Return [x, y] of the center of cell containing provided text 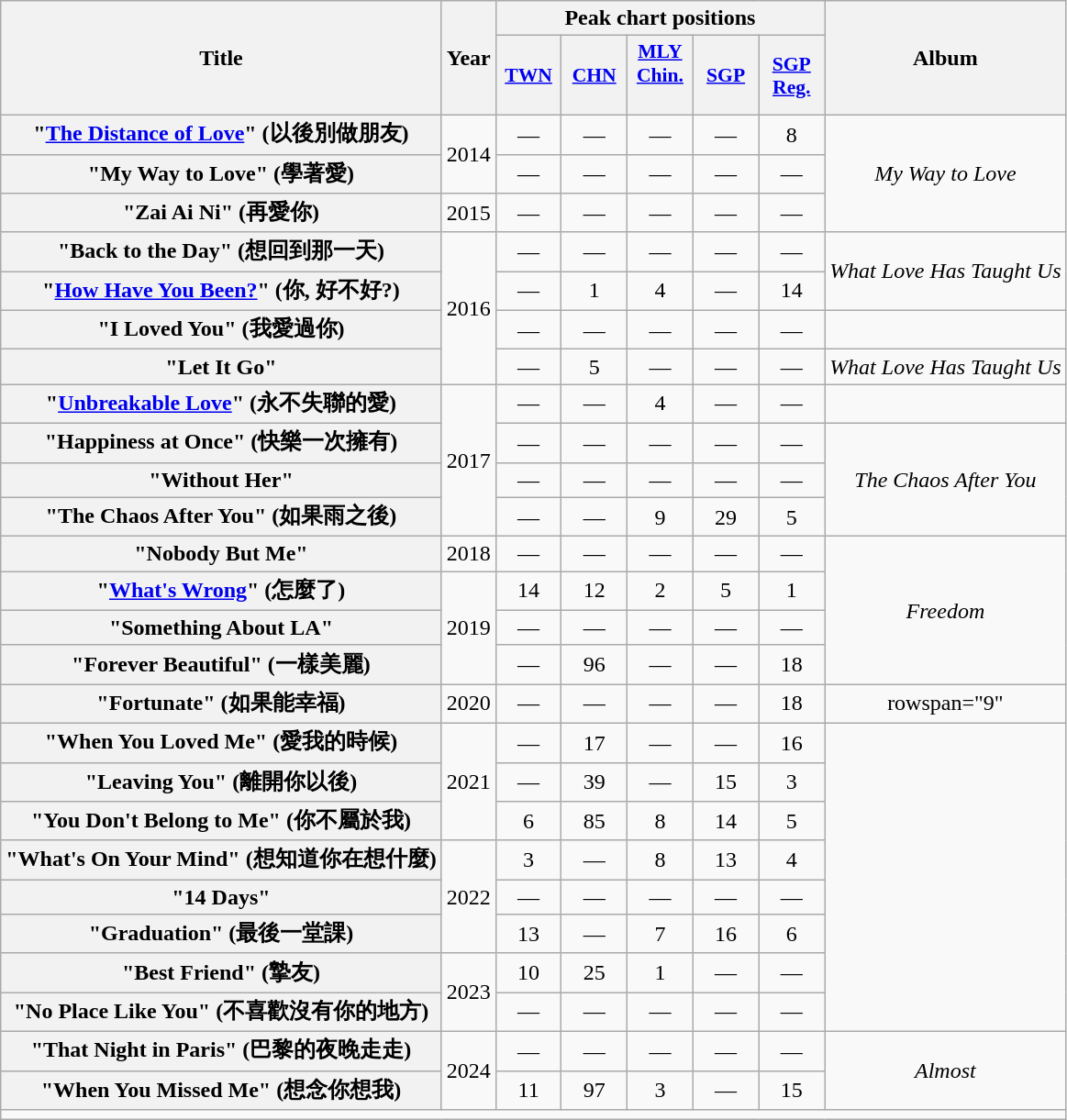
2021 [468, 782]
Year [468, 59]
"14 Days" [221, 897]
"Best Friend" (摯友) [221, 972]
"What's On Your Mind" (想知道你在想什麼) [221, 860]
"Let It Go" [221, 367]
25 [595, 972]
"That Night in Paris" (巴黎的夜晚走走) [221, 1051]
"Something About LA" [221, 627]
"Leaving You" (離開你以後) [221, 782]
2018 [468, 554]
Freedom [946, 611]
"Zai Ai Ni" (再愛你) [221, 213]
"When You Loved Me" (愛我的時候) [221, 743]
"My Way to Love" (學著愛) [221, 174]
Peak chart positions [660, 18]
My Way to Love [946, 173]
96 [595, 664]
rowspan="9" [946, 704]
2016 [468, 308]
29 [726, 517]
"You Don't Belong to Me" (你不屬於我) [221, 822]
12 [595, 591]
9 [661, 517]
"No Place Like You" (不喜歡沒有你的地方) [221, 1013]
11 [528, 1090]
Title [221, 59]
SGP Reg. [792, 75]
"When You Missed Me" (想念你想我) [221, 1090]
2017 [468, 460]
"Back to the Day" (想回到那一天) [221, 251]
Album [946, 59]
2015 [468, 213]
2 [661, 591]
The Chaos After You [946, 479]
"Without Her" [221, 480]
"I Loved You" (我愛過你) [221, 330]
2022 [468, 897]
"Fortunate" (如果能幸福) [221, 704]
"How Have You Been?" (你, 好不好?) [221, 292]
"The Chaos After You" (如果雨之後) [221, 517]
17 [595, 743]
2019 [468, 627]
"Nobody But Me" [221, 554]
85 [595, 822]
SGP [726, 75]
2024 [468, 1070]
7 [661, 934]
CHN [595, 75]
"What's Wrong" (怎麼了) [221, 591]
"The Distance of Love" (以後別做朋友) [221, 134]
2023 [468, 992]
Almost [946, 1070]
2014 [468, 154]
2020 [468, 704]
"Happiness at Once" (快樂一次擁有) [221, 442]
MLY Chin. [661, 75]
"Unbreakable Love" (永不失聯的愛) [221, 404]
"Forever Beautiful" (一樣美麗) [221, 664]
"Graduation" (最後一堂課) [221, 934]
97 [595, 1090]
39 [595, 782]
TWN [528, 75]
10 [528, 972]
